Detect which cell encompasses the target text, then output its (x, y) center coordinate. 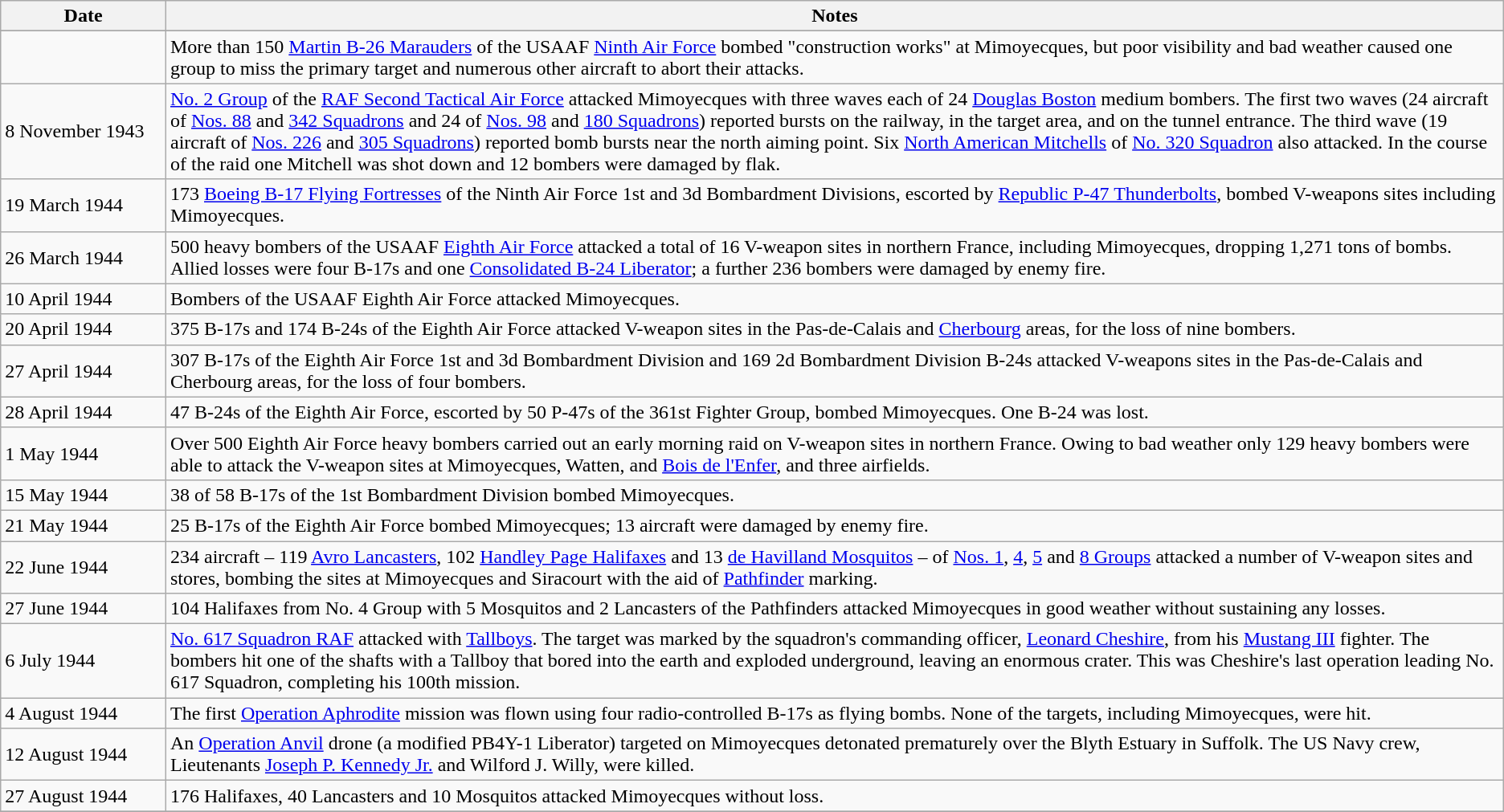
Date (84, 16)
27 June 1944 (84, 609)
6 July 1944 (84, 661)
4 August 1944 (84, 713)
28 April 1944 (84, 412)
22 June 1944 (84, 567)
38 of 58 B-17s of the 1st Bombardment Division bombed Mimoyecques. (834, 495)
176 Halifaxes, 40 Lancasters and 10 Mosquitos attacked Mimoyecques without loss. (834, 796)
21 May 1944 (84, 525)
25 B-17s of the Eighth Air Force bombed Mimoyecques; 13 aircraft were damaged by enemy fire. (834, 525)
12 August 1944 (84, 755)
47 B-24s of the Eighth Air Force, escorted by 50 P-47s of the 361st Fighter Group, bombed Mimoyecques. One B-24 was lost. (834, 412)
27 August 1944 (84, 796)
1 May 1944 (84, 453)
8 November 1943 (84, 132)
15 May 1944 (84, 495)
Notes (834, 16)
26 March 1944 (84, 257)
375 B-17s and 174 B-24s of the Eighth Air Force attacked V-weapon sites in the Pas-de-Calais and Cherbourg areas, for the loss of nine bombers. (834, 329)
20 April 1944 (84, 329)
27 April 1944 (84, 371)
Bombers of the USAAF Eighth Air Force attacked Mimoyecques. (834, 299)
19 March 1944 (84, 206)
10 April 1944 (84, 299)
